Extract the (X, Y) coordinate from the center of the cell holding the provided text.  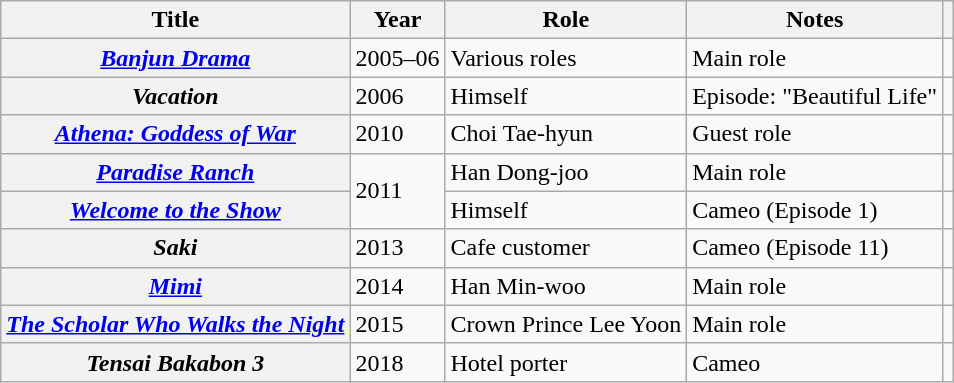
Cameo (815, 362)
Year (398, 20)
2005–06 (398, 58)
Banjun Drama (176, 58)
Choi Tae-hyun (566, 134)
2006 (398, 96)
Guest role (815, 134)
Athena: Goddess of War (176, 134)
2018 (398, 362)
Various roles (566, 58)
2010 (398, 134)
2015 (398, 324)
Episode: "Beautiful Life" (815, 96)
Vacation (176, 96)
Role (566, 20)
2013 (398, 248)
Crown Prince Lee Yoon (566, 324)
Cameo (Episode 11) (815, 248)
Cafe customer (566, 248)
Tensai Bakabon 3 (176, 362)
Title (176, 20)
Saki (176, 248)
Paradise Ranch (176, 172)
Han Min-woo (566, 286)
2014 (398, 286)
2011 (398, 191)
Han Dong-joo (566, 172)
Cameo (Episode 1) (815, 210)
Hotel porter (566, 362)
The Scholar Who Walks the Night (176, 324)
Welcome to the Show (176, 210)
Mimi (176, 286)
Notes (815, 20)
